Search for the cell housing the specified text and yield its (x, y) center coordinate. 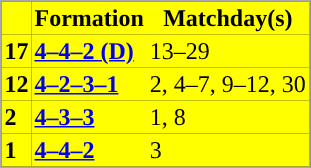
4–4–2 (90, 150)
Matchday(s) (228, 18)
3 (228, 150)
4–4–2 (D) (90, 50)
17 (17, 50)
2 (17, 116)
4–2–3–1 (90, 84)
12 (17, 84)
13–29 (228, 50)
Formation (90, 18)
1, 8 (228, 116)
2, 4–7, 9–12, 30 (228, 84)
1 (17, 150)
4–3–3 (90, 116)
